Return the [x, y] coordinate for the center point of the cell that contains the specified text.  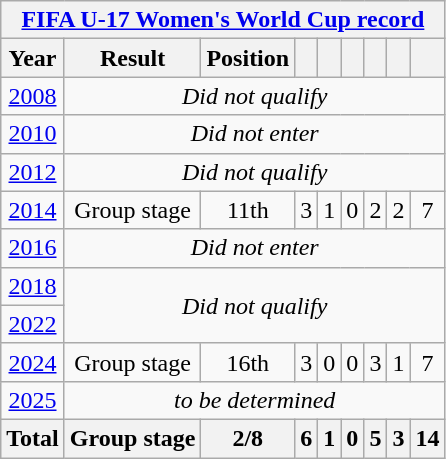
Total [33, 438]
to be determined [254, 400]
2010 [33, 134]
FIFA U-17 Women's World Cup record [223, 20]
Result [132, 58]
14 [428, 438]
2/8 [248, 438]
Year [33, 58]
2024 [33, 362]
2022 [33, 324]
Position [248, 58]
6 [306, 438]
2012 [33, 172]
2014 [33, 210]
2025 [33, 400]
2018 [33, 286]
2008 [33, 96]
11th [248, 210]
16th [248, 362]
5 [376, 438]
2016 [33, 248]
